Pinpoint the cell where the given text exists, returning its [x, y] midpoint coordinate. 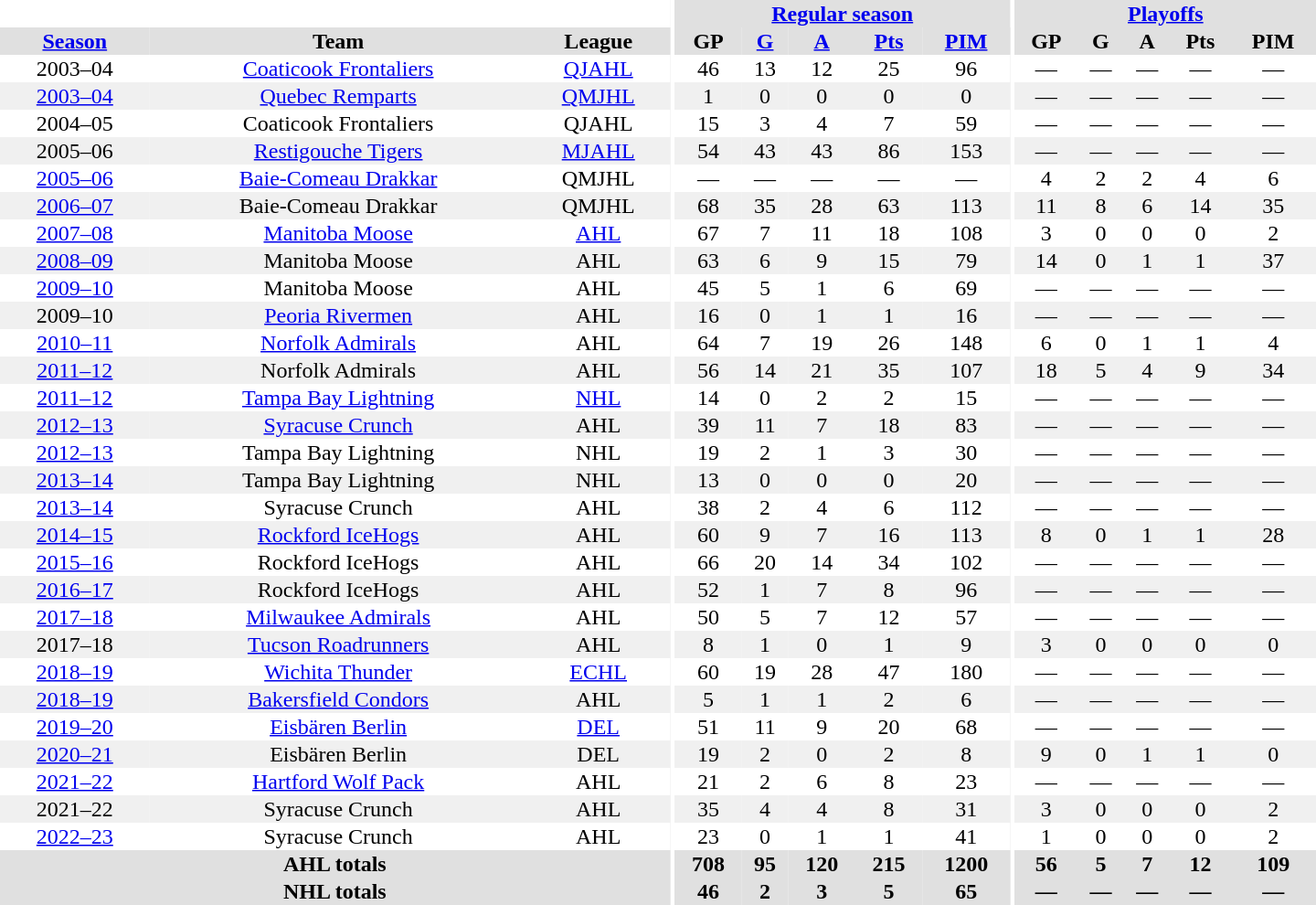
108 [966, 233]
31 [966, 809]
NHL totals [334, 891]
ECHL [599, 672]
86 [888, 151]
112 [966, 507]
180 [966, 672]
45 [707, 288]
95 [766, 864]
2008–09 [75, 261]
109 [1273, 864]
Peoria Rivermen [338, 315]
59 [966, 123]
1200 [966, 864]
64 [707, 343]
50 [707, 617]
57 [966, 617]
708 [707, 864]
Regular season [843, 14]
2004–05 [75, 123]
67 [707, 233]
Team [338, 41]
Quebec Remparts [338, 96]
Wichita Thunder [338, 672]
51 [707, 727]
Playoffs [1166, 14]
MJAHL [599, 151]
41 [966, 836]
2016–17 [75, 590]
102 [966, 562]
2020–21 [75, 754]
30 [966, 452]
2019–20 [75, 727]
2010–11 [75, 343]
66 [707, 562]
Restigouche Tigers [338, 151]
54 [707, 151]
38 [707, 507]
25 [888, 69]
2007–08 [75, 233]
Hartford Wolf Pack [338, 782]
AHL totals [334, 864]
Milwaukee Admirals [338, 617]
52 [707, 590]
79 [966, 261]
215 [888, 864]
Bakersfield Condors [338, 699]
148 [966, 343]
2014–15 [75, 535]
83 [966, 425]
69 [966, 288]
2015–16 [75, 562]
153 [966, 151]
Tucson Roadrunners [338, 644]
65 [966, 891]
2006–07 [75, 206]
107 [966, 370]
Season [75, 41]
League [599, 41]
39 [707, 425]
2022–23 [75, 836]
47 [888, 672]
26 [888, 343]
37 [1273, 261]
120 [821, 864]
